Provide the [x, y] coordinate of the cell's center where the given text is located.  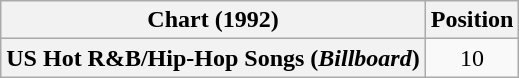
Position [472, 20]
US Hot R&B/Hip-Hop Songs (Billboard) [213, 58]
10 [472, 58]
Chart (1992) [213, 20]
